Identify which cell holds the provided text, then report its [x, y] central coordinate. 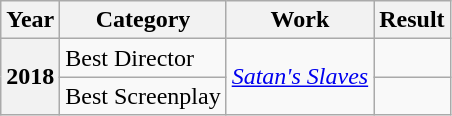
Best Screenplay [143, 96]
Year [30, 20]
Category [143, 20]
2018 [30, 77]
Satan's Slaves [300, 77]
Work [300, 20]
Best Director [143, 58]
Result [412, 20]
